Provide the (x, y) coordinate of the cell's center where the given text is located.  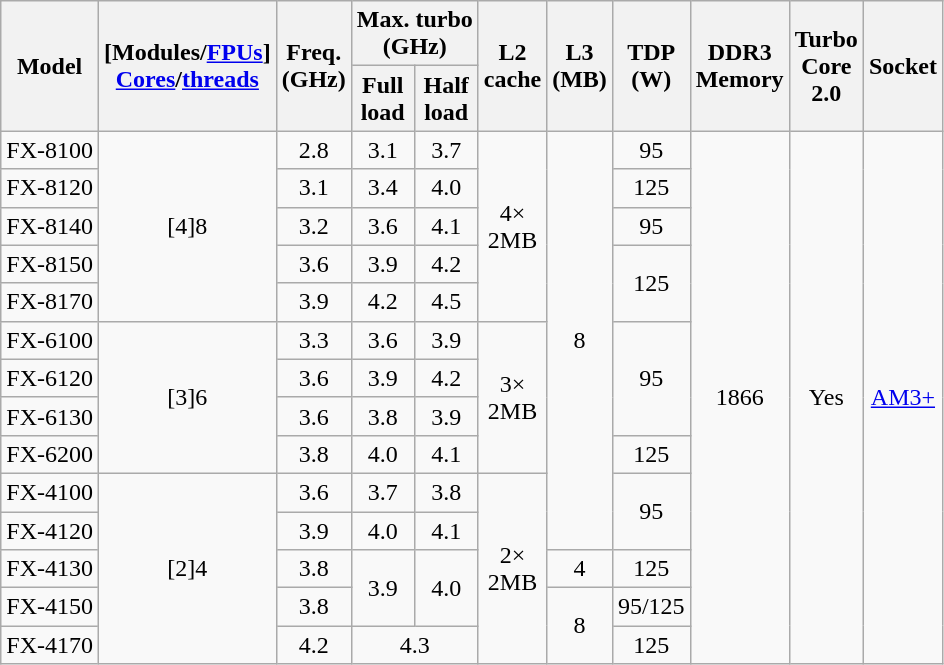
AM3+ (902, 398)
[Modules/FPUs]Cores/threads (187, 66)
Halfload (446, 98)
L2cache (512, 66)
3.4 (382, 188)
FX-6100 (50, 340)
2×2MB (512, 568)
4×2MB (512, 226)
DDR3Memory (740, 66)
TDP(W) (651, 66)
Model (50, 66)
[3]6 (187, 397)
[2]4 (187, 568)
FX-6120 (50, 378)
3.2 (314, 226)
FX-8150 (50, 264)
95/125 (651, 607)
1866 (740, 398)
L3(MB) (580, 66)
[4]8 (187, 226)
FX-4100 (50, 492)
FX-4170 (50, 645)
FX-4150 (50, 607)
Fullload (382, 98)
TurboCore2.0 (826, 66)
FX-4130 (50, 569)
FX-8100 (50, 150)
FX-8170 (50, 302)
FX-4120 (50, 531)
FX-6200 (50, 454)
Max. turbo(GHz) (414, 34)
4 (580, 569)
Socket (902, 66)
FX-8120 (50, 188)
4.3 (414, 645)
3.3 (314, 340)
4.5 (446, 302)
FX-8140 (50, 226)
2.8 (314, 150)
FX-6130 (50, 416)
Freq.(GHz) (314, 66)
3×2MB (512, 397)
Yes (826, 398)
